Detect which cell encompasses the target text, then output its (X, Y) center coordinate. 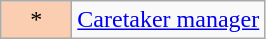
Caretaker manager (168, 20)
* (36, 20)
